Search for the cell housing the specified text and yield its (X, Y) center coordinate. 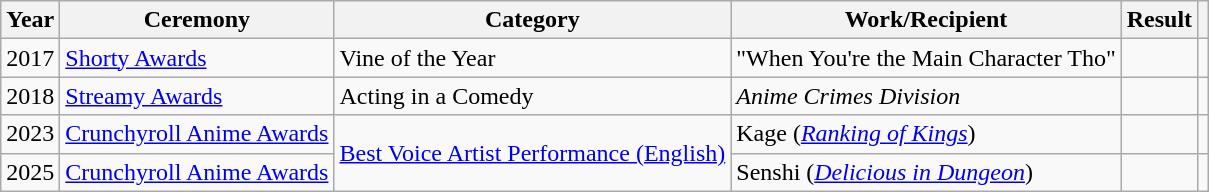
Work/Recipient (926, 20)
Year (30, 20)
Vine of the Year (532, 58)
"When You're the Main Character Tho" (926, 58)
Kage (Ranking of Kings) (926, 134)
2018 (30, 96)
Ceremony (197, 20)
Acting in a Comedy (532, 96)
Best Voice Artist Performance (English) (532, 153)
Shorty Awards (197, 58)
Result (1159, 20)
2017 (30, 58)
Category (532, 20)
Senshi (Delicious in Dungeon) (926, 172)
2023 (30, 134)
Anime Crimes Division (926, 96)
2025 (30, 172)
Streamy Awards (197, 96)
